Identify which cell holds the provided text, then report its [X, Y] central coordinate. 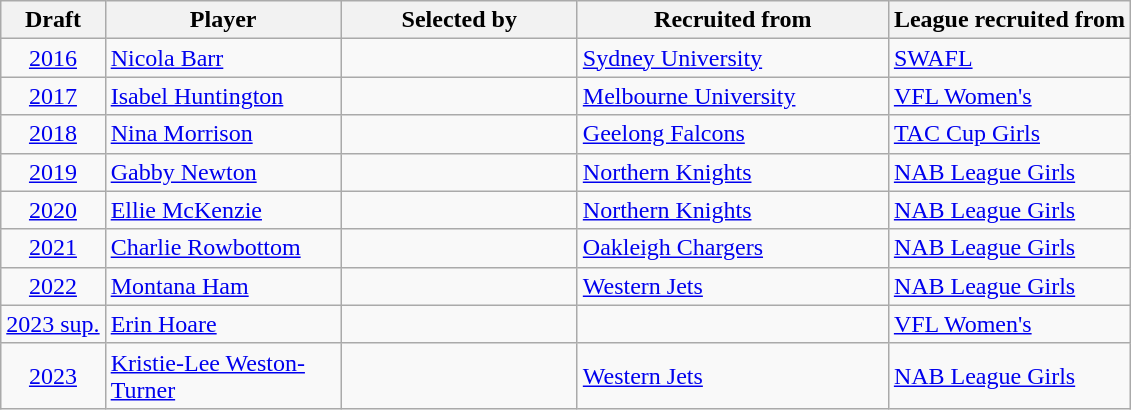
Player [223, 20]
Selected by [459, 20]
League recruited from [1009, 20]
Recruited from [732, 20]
Nicola Barr [223, 58]
Draft [53, 20]
2023 [53, 376]
SWAFL [1009, 58]
Isabel Huntington [223, 96]
Oakleigh Chargers [732, 248]
Gabby Newton [223, 172]
Erin Hoare [223, 324]
Nina Morrison [223, 134]
2021 [53, 248]
Montana Ham [223, 286]
Geelong Falcons [732, 134]
2016 [53, 58]
2022 [53, 286]
Ellie McKenzie [223, 210]
TAC Cup Girls [1009, 134]
Charlie Rowbottom [223, 248]
2017 [53, 96]
2018 [53, 134]
Kristie-Lee Weston-Turner [223, 376]
Melbourne University [732, 96]
Sydney University [732, 58]
2019 [53, 172]
2020 [53, 210]
2023 sup. [53, 324]
